Return [X, Y] of the center of cell containing provided text 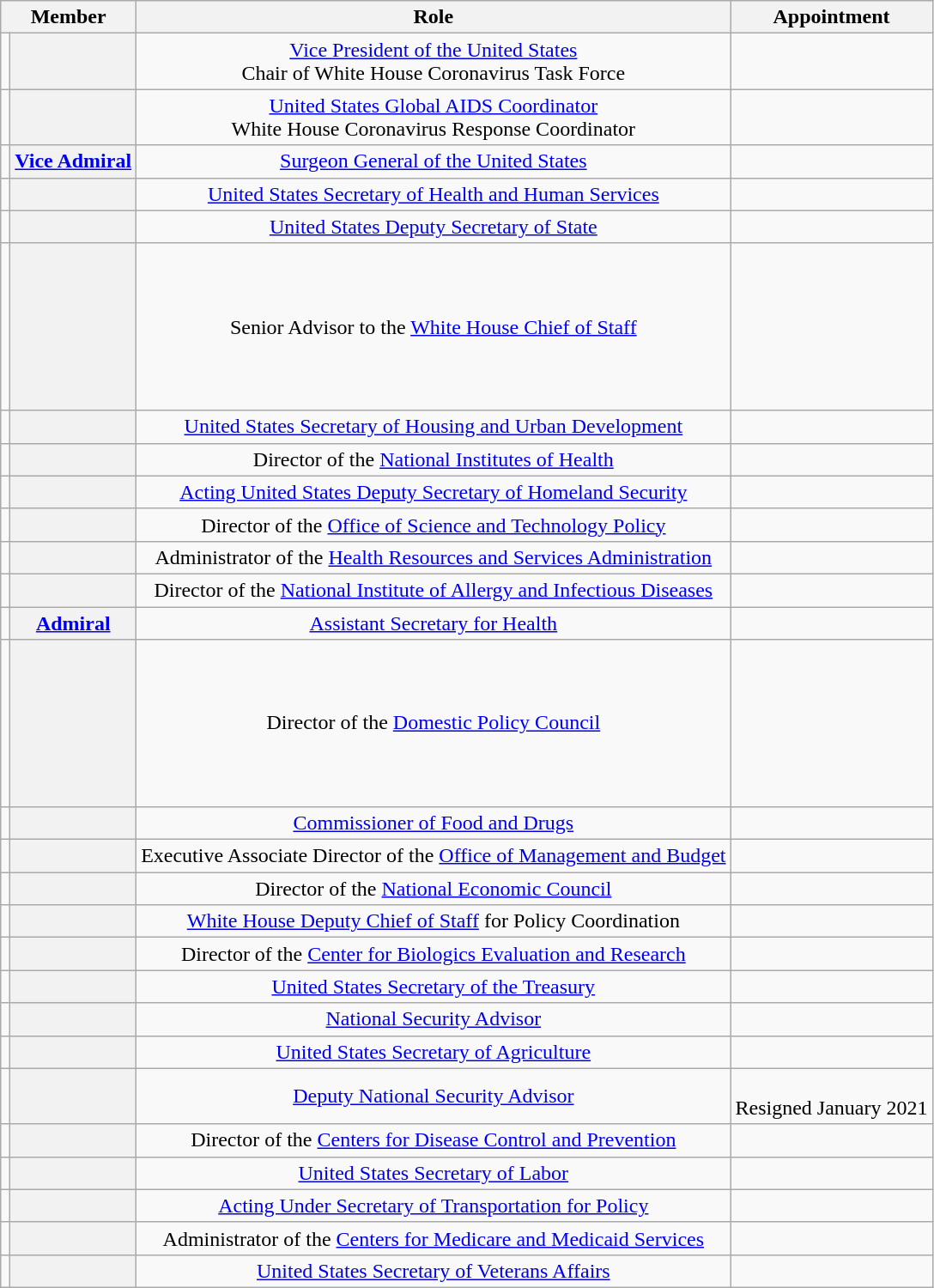
United States Secretary of Agriculture [434, 1052]
Director of the Centers for Disease Control and Prevention [434, 1140]
Administrator of the Health Resources and Services Administration [434, 557]
Resigned January 2021 [831, 1096]
Surgeon General of the United States [434, 161]
Appointment [831, 17]
Director of the National Economic Council [434, 889]
Administrator of the Centers for Medicare and Medicaid Services [434, 1238]
Assistant Secretary for Health [434, 623]
Director of the Center for Biologics Evaluation and Research [434, 954]
United States Deputy Secretary of State [434, 227]
Role [434, 17]
Executive Associate Director of the Office of Management and Budget [434, 856]
Member [69, 17]
Director of the Domestic Policy Council [434, 723]
Acting Under Secretary of Transportation for Policy [434, 1206]
Director of the National Institutes of Health [434, 459]
White House Deputy Chief of Staff for Policy Coordination [434, 921]
Deputy National Security Advisor [434, 1096]
Acting United States Deputy Secretary of Homeland Security [434, 492]
Senior Advisor to the White House Chief of Staff [434, 326]
United States Secretary of Health and Human Services [434, 194]
Director of the National Institute of Allergy and Infectious Diseases [434, 590]
Vice Admiral [74, 161]
United States Global AIDS CoordinatorWhite House Coronavirus Response Coordinator [434, 117]
United States Secretary of Veterans Affairs [434, 1271]
National Security Advisor [434, 1019]
Vice President of the United StatesChair of White House Coronavirus Task Force [434, 62]
United States Secretary of Housing and Urban Development [434, 427]
United States Secretary of the Treasury [434, 987]
Director of the Office of Science and Technology Policy [434, 525]
United States Secretary of Labor [434, 1173]
Admiral [74, 623]
Commissioner of Food and Drugs [434, 823]
